Scan for the cell matching the given text and deliver its [X, Y] coordinate at center. 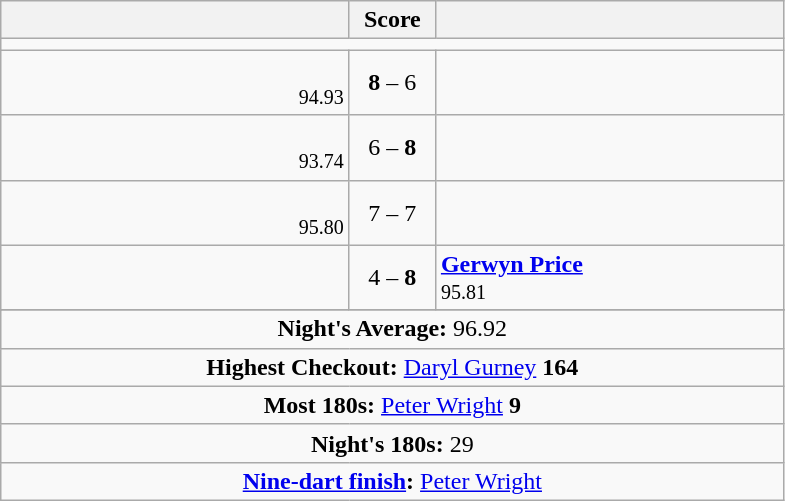
93.74 [176, 148]
6 – 8 [392, 148]
94.93 [176, 82]
Gerwyn Price 95.81 [610, 278]
Highest Checkout: Daryl Gurney 164 [392, 367]
7 – 7 [392, 212]
95.80 [176, 212]
Nine-dart finish: Peter Wright [392, 481]
Score [392, 20]
Night's Average: 96.92 [392, 329]
4 – 8 [392, 278]
8 – 6 [392, 82]
Most 180s: Peter Wright 9 [392, 405]
Night's 180s: 29 [392, 443]
